For the text-containing cell, return its midpoint in (X, Y) coordinate format. 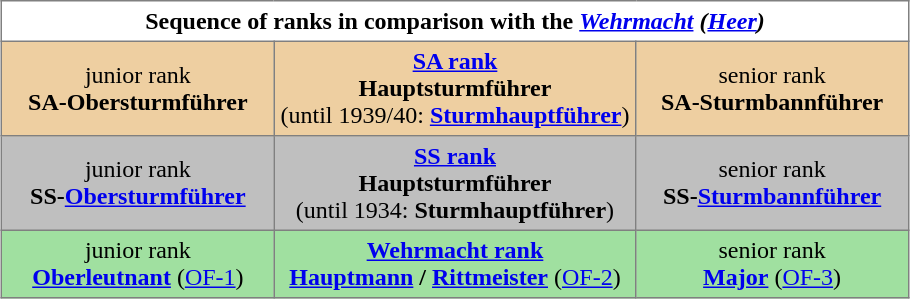
senior rankSS-Sturmbannführer (772, 183)
senior rankMajor (OF-3) (772, 264)
Wehrmacht rankHauptmann / Rittmeister (OF-2) (455, 264)
SS rankHauptsturmführer(until 1934: Sturmhauptführer) (455, 183)
junior rankSS-Obersturmführer (138, 183)
junior rankOberleutnant (OF-1) (138, 264)
SA rankHauptsturmführer(until 1939/40: Sturmhauptführer) (455, 88)
senior rankSA-Sturmbannführer (772, 88)
Sequence of ranks in comparison with the Wehrmacht (Heer) (455, 21)
junior rankSA-Obersturmführer (138, 88)
